Extract the [x, y] coordinate from the center of the cell holding the provided text.  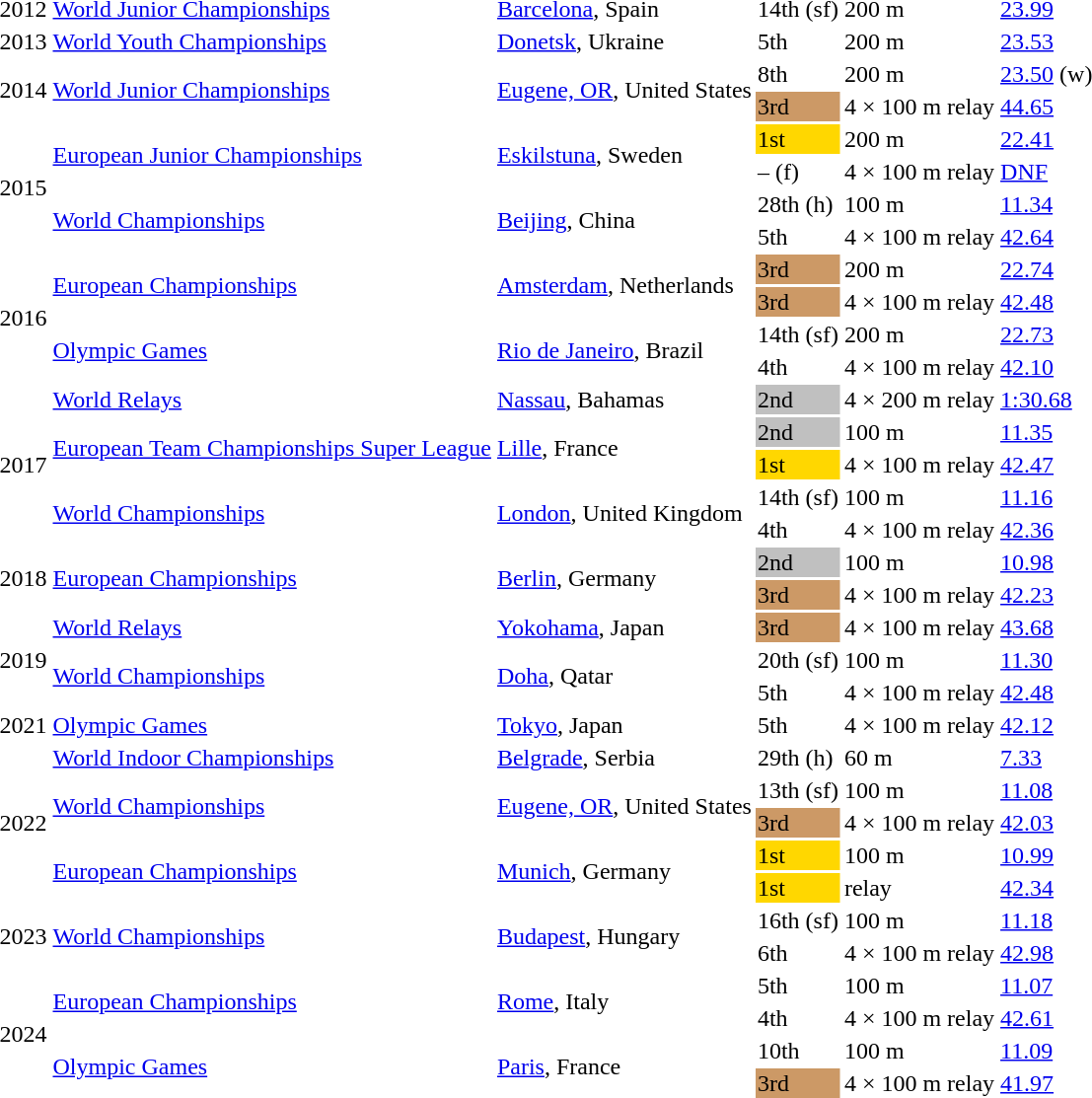
Yokohama, Japan [623, 627]
28th (h) [797, 204]
Beijing, China [623, 221]
Nassau, Bahamas [623, 400]
World Junior Championships [272, 91]
16th (sf) [797, 920]
Eskilstuna, Sweden [623, 156]
European Team Championships Super League [272, 448]
Rio de Janeiro, Brazil [623, 351]
8th [797, 74]
London, United Kingdom [623, 513]
Rome, Italy [623, 1002]
– (f) [797, 172]
13th (sf) [797, 790]
Lille, France [623, 448]
European Junior Championships [272, 156]
Belgrade, Serbia [623, 758]
20th (sf) [797, 660]
Doha, Qatar [623, 677]
60 m [919, 758]
Tokyo, Japan [623, 725]
Berlin, Germany [623, 578]
World Youth Championships [272, 41]
Munich, Germany [623, 872]
Donetsk, Ukraine [623, 41]
Budapest, Hungary [623, 937]
World Indoor Championships [272, 758]
29th (h) [797, 758]
Amsterdam, Netherlands [623, 286]
Paris, France [623, 1067]
4 × 200 m relay [919, 400]
6th [797, 953]
10th [797, 1051]
relay [919, 888]
